For the text-containing cell, return its midpoint in [x, y] coordinate format. 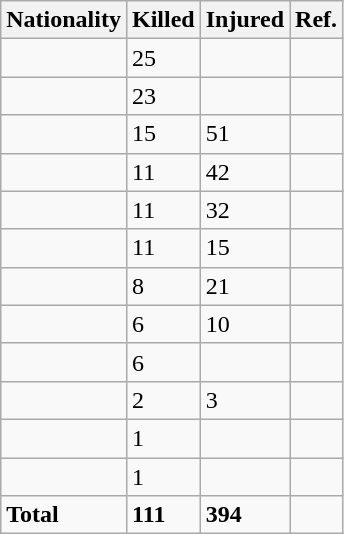
23 [163, 96]
Nationality [64, 20]
Ref. [316, 20]
25 [163, 58]
8 [163, 286]
10 [244, 324]
32 [244, 210]
2 [163, 400]
111 [163, 515]
394 [244, 515]
3 [244, 400]
21 [244, 286]
42 [244, 172]
Total [64, 515]
51 [244, 134]
Killed [163, 20]
Injured [244, 20]
